Identify which cell holds the provided text, then report its (x, y) central coordinate. 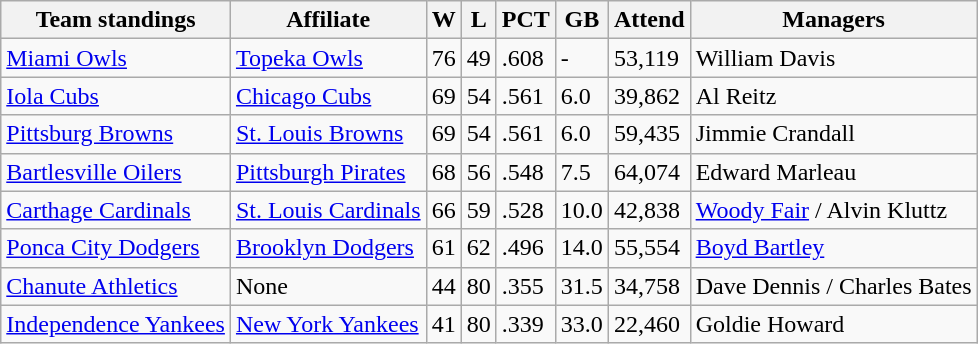
Independence Yankees (116, 324)
7.5 (582, 172)
49 (478, 58)
Brooklyn Dodgers (328, 248)
Attend (649, 20)
14.0 (582, 248)
Edward Marleau (834, 172)
Ponca City Dodgers (116, 248)
Bartlesville Oilers (116, 172)
56 (478, 172)
- (582, 58)
Boyd Bartley (834, 248)
34,758 (649, 286)
Topeka Owls (328, 58)
W (444, 20)
62 (478, 248)
.608 (526, 58)
53,119 (649, 58)
L (478, 20)
76 (444, 58)
PCT (526, 20)
Jimmie Crandall (834, 134)
42,838 (649, 210)
61 (444, 248)
Pittsburgh Pirates (328, 172)
St. Louis Cardinals (328, 210)
Goldie Howard (834, 324)
31.5 (582, 286)
33.0 (582, 324)
68 (444, 172)
55,554 (649, 248)
10.0 (582, 210)
Iola Cubs (116, 96)
Team standings (116, 20)
New York Yankees (328, 324)
Woody Fair / Alvin Kluttz (834, 210)
William Davis (834, 58)
.339 (526, 324)
.355 (526, 286)
Managers (834, 20)
Al Reitz (834, 96)
Carthage Cardinals (116, 210)
.528 (526, 210)
.548 (526, 172)
59 (478, 210)
Chicago Cubs (328, 96)
Dave Dennis / Charles Bates (834, 286)
64,074 (649, 172)
Affiliate (328, 20)
59,435 (649, 134)
Chanute Athletics (116, 286)
St. Louis Browns (328, 134)
39,862 (649, 96)
22,460 (649, 324)
Pittsburg Browns (116, 134)
None (328, 286)
41 (444, 324)
.496 (526, 248)
44 (444, 286)
66 (444, 210)
Miami Owls (116, 58)
GB (582, 20)
